Return the (X, Y) coordinate for the center point of the cell that contains the specified text.  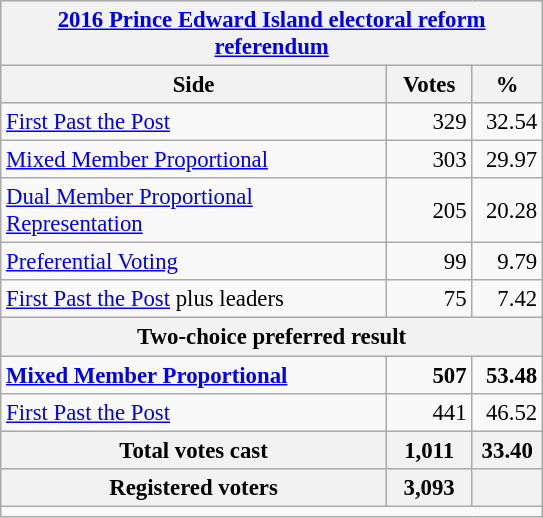
Votes (429, 85)
99 (429, 262)
29.97 (508, 160)
33.40 (508, 450)
Preferential Voting (194, 262)
441 (429, 412)
7.42 (508, 299)
205 (429, 210)
303 (429, 160)
Two-choice preferred result (272, 337)
46.52 (508, 412)
2016 Prince Edward Island electoral reform referendum (272, 34)
329 (429, 122)
53.48 (508, 375)
32.54 (508, 122)
3,093 (429, 487)
% (508, 85)
First Past the Post plus leaders (194, 299)
75 (429, 299)
20.28 (508, 210)
Dual Member Proportional Representation (194, 210)
Registered voters (194, 487)
Side (194, 85)
9.79 (508, 262)
Total votes cast (194, 450)
507 (429, 375)
1,011 (429, 450)
